Locate the cell with the specified text and output its (X, Y) center coordinate. 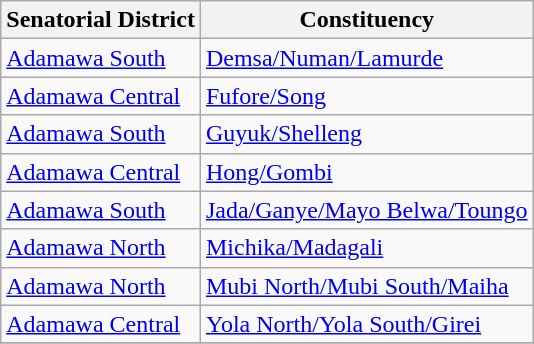
Senatorial District (101, 20)
Demsa/Numan/Lamurde (366, 58)
Yola North/Yola South/Girei (366, 324)
Fufore/Song (366, 96)
Mubi North/Mubi South/Maiha (366, 286)
Jada/Ganye/Mayo Belwa/Toungo (366, 210)
Michika/Madagali (366, 248)
Guyuk/Shelleng (366, 134)
Constituency (366, 20)
Hong/Gombi (366, 172)
